Capture the cell that displays the provided text and extract its (x, y) central coordinate. 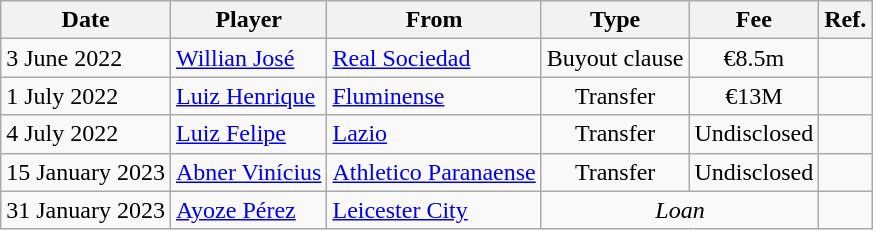
3 June 2022 (86, 58)
Player (248, 20)
4 July 2022 (86, 134)
Athletico Paranaense (434, 172)
Loan (680, 210)
Leicester City (434, 210)
Willian José (248, 58)
Buyout clause (615, 58)
Abner Vinícius (248, 172)
1 July 2022 (86, 96)
From (434, 20)
Lazio (434, 134)
Luiz Henrique (248, 96)
Fee (754, 20)
€13M (754, 96)
Luiz Felipe (248, 134)
Date (86, 20)
€8.5m (754, 58)
Real Sociedad (434, 58)
Type (615, 20)
Fluminense (434, 96)
31 January 2023 (86, 210)
Ayoze Pérez (248, 210)
Ref. (846, 20)
15 January 2023 (86, 172)
